Capture the cell that displays the provided text and extract its (x, y) central coordinate. 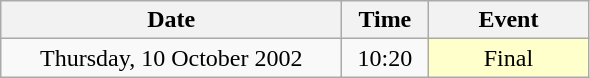
10:20 (385, 58)
Event (508, 20)
Final (508, 58)
Thursday, 10 October 2002 (172, 58)
Date (172, 20)
Time (385, 20)
